Determine the [X, Y] coordinate at the center of the cell enclosing the given text.  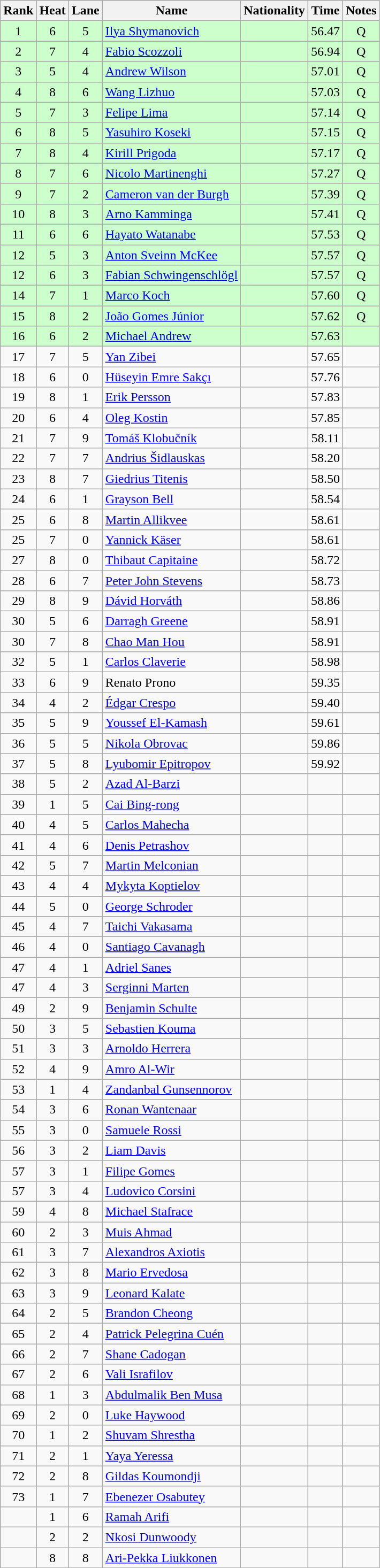
58.11 [325, 438]
62 [18, 1273]
57.03 [325, 92]
Shuvam Shrestha [171, 1435]
João Gomes Júnior [171, 316]
Hüseyin Emre Sakçı [171, 377]
58.54 [325, 499]
Patrick Pelegrina Cuén [171, 1334]
58.86 [325, 601]
Chao Man Hou [171, 642]
27 [18, 560]
Nationality [275, 11]
29 [18, 601]
Filipe Gomes [171, 1171]
57.76 [325, 377]
57.63 [325, 336]
Name [171, 11]
Zandanbal Gunsennorov [171, 1089]
59.61 [325, 723]
Nkosi Dunwoody [171, 1537]
43 [18, 886]
Grayson Bell [171, 499]
Amro Al-Wir [171, 1069]
57.41 [325, 214]
Taichi Vakasama [171, 927]
16 [18, 336]
Dávid Horváth [171, 601]
Shane Cadogan [171, 1354]
Cameron van der Burgh [171, 194]
54 [18, 1110]
49 [18, 1008]
65 [18, 1334]
Mario Ervedosa [171, 1273]
Kirill Prigoda [171, 153]
Nicolo Martinenghi [171, 173]
56.47 [325, 31]
Giedrius Titenis [171, 479]
19 [18, 397]
10 [18, 214]
52 [18, 1069]
64 [18, 1313]
Ebenezer Osabutey [171, 1496]
Luke Haywood [171, 1415]
57.53 [325, 234]
57.62 [325, 316]
46 [18, 947]
59 [18, 1211]
72 [18, 1476]
Andrius Šidlauskas [171, 458]
42 [18, 865]
58.73 [325, 580]
Rank [18, 11]
37 [18, 764]
33 [18, 682]
36 [18, 743]
Édgar Crespo [171, 703]
57.01 [325, 72]
Santiago Cavanagh [171, 947]
Carlos Mahecha [171, 825]
Time [325, 11]
45 [18, 927]
Yaya Yeressa [171, 1456]
44 [18, 906]
Ronan Wantenaar [171, 1110]
57.15 [325, 133]
Oleg Kostin [171, 418]
39 [18, 804]
Fabio Scozzoli [171, 51]
Samuele Rossi [171, 1130]
15 [18, 316]
61 [18, 1252]
28 [18, 580]
63 [18, 1293]
Marco Koch [171, 296]
Azad Al-Barzi [171, 784]
57.60 [325, 296]
Notes [361, 11]
Andrew Wilson [171, 72]
Benjamin Schulte [171, 1008]
32 [18, 662]
Darragh Greene [171, 621]
George Schroder [171, 906]
56 [18, 1150]
20 [18, 418]
Peter John Stevens [171, 580]
Anton Sveinn McKee [171, 255]
Felipe Lima [171, 112]
Yasuhiro Koseki [171, 133]
Liam Davis [171, 1150]
Abdulmalik Ben Musa [171, 1395]
57.14 [325, 112]
34 [18, 703]
40 [18, 825]
Renato Prono [171, 682]
59.40 [325, 703]
Martin Allikvee [171, 519]
67 [18, 1374]
Martin Melconian [171, 865]
Erik Persson [171, 397]
55 [18, 1130]
Thibaut Capitaine [171, 560]
58.72 [325, 560]
Ramah Arifi [171, 1517]
57.85 [325, 418]
Brandon Cheong [171, 1313]
Ari-Pekka Liukkonen [171, 1558]
73 [18, 1496]
11 [18, 234]
Leonard Kalate [171, 1293]
70 [18, 1435]
Youssef El-Kamash [171, 723]
Michael Andrew [171, 336]
60 [18, 1232]
57.17 [325, 153]
Cai Bing-rong [171, 804]
Yan Zibei [171, 357]
41 [18, 845]
23 [18, 479]
Gildas Koumondji [171, 1476]
Alexandros Axiotis [171, 1252]
68 [18, 1395]
57.83 [325, 397]
Ilya Shymanovich [171, 31]
38 [18, 784]
Fabian Schwingenschlögl [171, 275]
Hayato Watanabe [171, 234]
59.35 [325, 682]
Mykyta Koptielov [171, 886]
57.27 [325, 173]
58.50 [325, 479]
Nikola Obrovac [171, 743]
Lane [86, 11]
59.92 [325, 764]
58.20 [325, 458]
Lyubomir Epitropov [171, 764]
50 [18, 1028]
Yannick Käser [171, 540]
Arnoldo Herrera [171, 1049]
56.94 [325, 51]
57.39 [325, 194]
14 [18, 296]
66 [18, 1354]
71 [18, 1456]
35 [18, 723]
18 [18, 377]
24 [18, 499]
Michael Stafrace [171, 1211]
Tomáš Klobučník [171, 438]
Serginni Marten [171, 988]
58.98 [325, 662]
Carlos Claverie [171, 662]
21 [18, 438]
Sebastien Kouma [171, 1028]
22 [18, 458]
Muis Ahmad [171, 1232]
17 [18, 357]
51 [18, 1049]
59.86 [325, 743]
57.65 [325, 357]
53 [18, 1089]
Adriel Sanes [171, 967]
Denis Petrashov [171, 845]
69 [18, 1415]
Heat [52, 11]
Arno Kamminga [171, 214]
Wang Lizhuo [171, 92]
Vali Israfilov [171, 1374]
Ludovico Corsini [171, 1191]
